Identify which cell holds the provided text, then report its [X, Y] central coordinate. 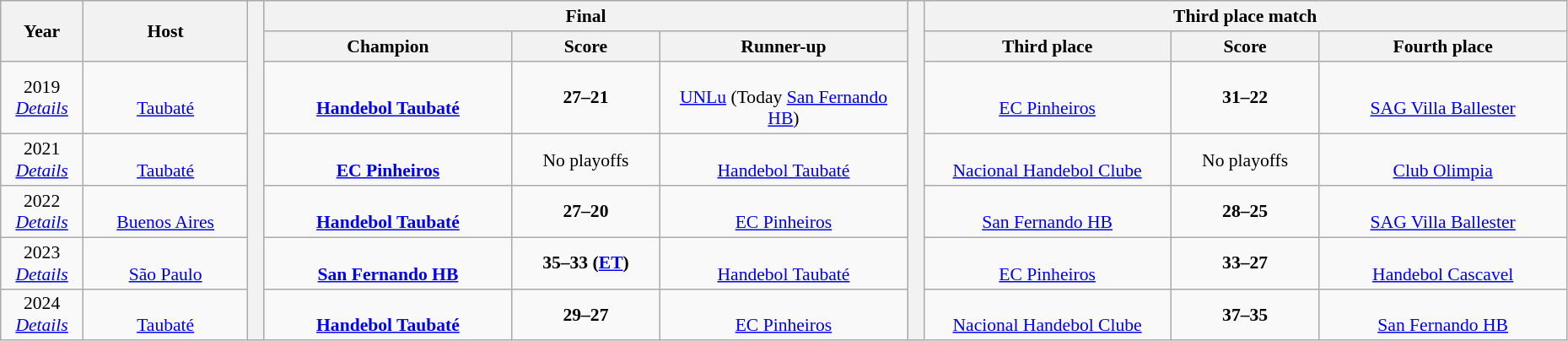
27–21 [586, 98]
2022Details [42, 211]
37–35 [1245, 314]
33–27 [1245, 263]
Third place [1048, 46]
2019Details [42, 98]
2021Details [42, 160]
2023Details [42, 263]
Year [42, 30]
Fourth place [1442, 46]
31–22 [1245, 98]
Third place match [1245, 16]
UNLu (Today San Fernando HB) [783, 98]
Buenos Aires [165, 211]
Handebol Cascavel [1442, 263]
Champion [388, 46]
Runner-up [783, 46]
29–27 [586, 314]
São Paulo [165, 263]
Club Olimpia [1442, 160]
Final [585, 16]
2024Details [42, 314]
35–33 (ET) [586, 263]
Host [165, 30]
28–25 [1245, 211]
27–20 [586, 211]
